Identify which cell holds the provided text, then report its [X, Y] central coordinate. 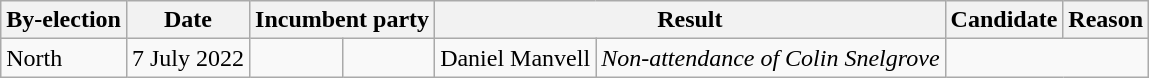
North [64, 58]
Non-attendance of Colin Snelgrove [770, 58]
Incumbent party [342, 20]
Reason [1106, 20]
By-election [64, 20]
Daniel Manvell [516, 58]
7 July 2022 [188, 58]
Date [188, 20]
Result [690, 20]
Candidate [1004, 20]
